Locate the cell with the specified text and output its (X, Y) center coordinate. 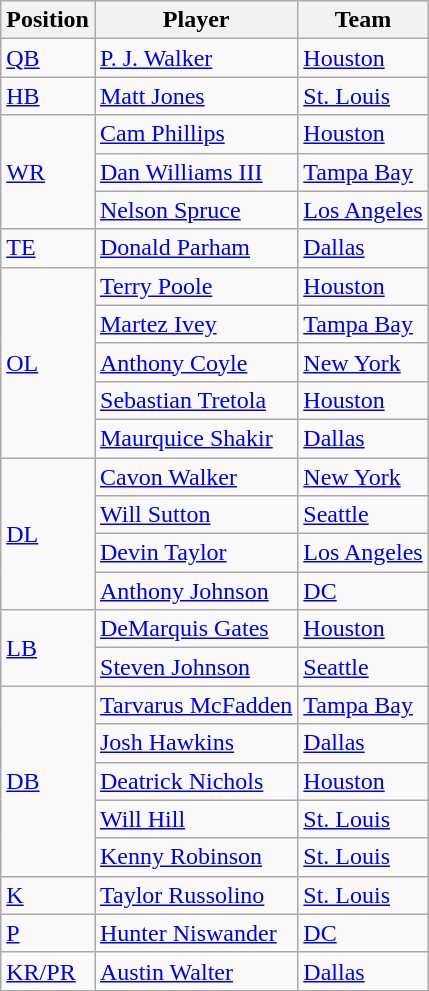
Sebastian Tretola (196, 400)
Player (196, 20)
Martez Ivey (196, 324)
LB (48, 648)
P. J. Walker (196, 58)
TE (48, 248)
WR (48, 172)
QB (48, 58)
K (48, 895)
HB (48, 96)
Kenny Robinson (196, 857)
Cavon Walker (196, 477)
Tarvarus McFadden (196, 705)
Will Sutton (196, 515)
DeMarquis Gates (196, 629)
Position (48, 20)
Donald Parham (196, 248)
Maurquice Shakir (196, 438)
KR/PR (48, 971)
OL (48, 362)
Austin Walter (196, 971)
Matt Jones (196, 96)
Anthony Coyle (196, 362)
Will Hill (196, 819)
P (48, 933)
Nelson Spruce (196, 210)
Taylor Russolino (196, 895)
Cam Phillips (196, 134)
Devin Taylor (196, 553)
DB (48, 781)
DL (48, 534)
Anthony Johnson (196, 591)
Dan Williams III (196, 172)
Hunter Niswander (196, 933)
Deatrick Nichols (196, 781)
Steven Johnson (196, 667)
Terry Poole (196, 286)
Team (363, 20)
Josh Hawkins (196, 743)
